Search for the cell housing the specified text and yield its [x, y] center coordinate. 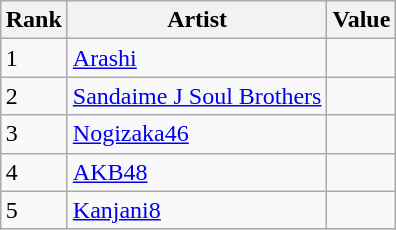
Arashi [197, 58]
Kanjani8 [197, 210]
Value [362, 20]
Nogizaka46 [197, 134]
2 [34, 96]
Sandaime J Soul Brothers [197, 96]
3 [34, 134]
AKB48 [197, 172]
Artist [197, 20]
4 [34, 172]
5 [34, 210]
Rank [34, 20]
1 [34, 58]
